Identify which cell holds the provided text, then report its [X, Y] central coordinate. 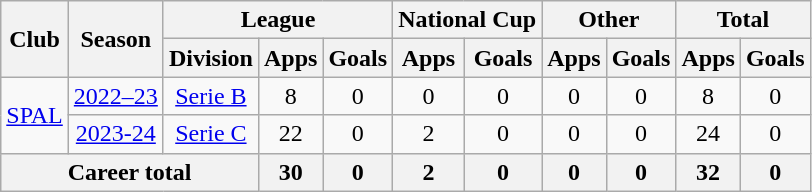
National Cup [468, 20]
Serie C [210, 134]
Serie B [210, 96]
Division [210, 58]
Club [35, 39]
SPAL [35, 115]
Other [609, 20]
22 [290, 134]
Season [116, 39]
32 [708, 172]
30 [290, 172]
2022–23 [116, 96]
Total [743, 20]
2023-24 [116, 134]
24 [708, 134]
Career total [130, 172]
League [278, 20]
